Identify which cell holds the provided text, then report its (x, y) central coordinate. 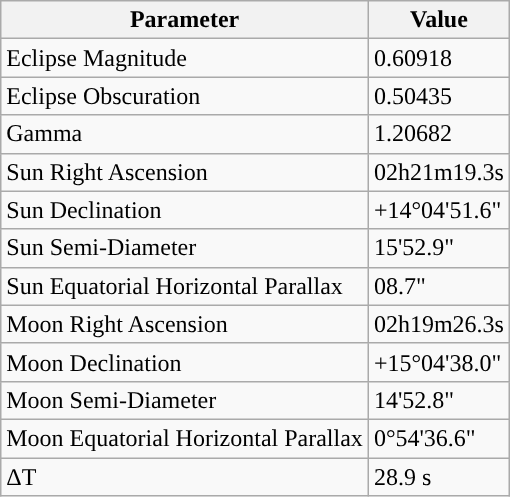
+15°04'38.0" (438, 362)
28.9 s (438, 477)
Sun Semi-Diameter (185, 248)
02h21m19.3s (438, 172)
1.20682 (438, 134)
Eclipse Obscuration (185, 96)
Gamma (185, 134)
Parameter (185, 20)
02h19m26.3s (438, 324)
Value (438, 20)
Moon Declination (185, 362)
Moon Right Ascension (185, 324)
0.50435 (438, 96)
Sun Right Ascension (185, 172)
14'52.8" (438, 400)
0°54'36.6" (438, 438)
Sun Declination (185, 210)
Moon Semi-Diameter (185, 400)
Sun Equatorial Horizontal Parallax (185, 286)
+14°04'51.6" (438, 210)
0.60918 (438, 58)
Moon Equatorial Horizontal Parallax (185, 438)
15'52.9" (438, 248)
ΔT (185, 477)
08.7" (438, 286)
Eclipse Magnitude (185, 58)
